Locate the cell with the specified text and output its [X, Y] center coordinate. 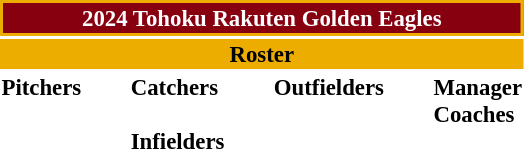
Roster [262, 54]
2024 Tohoku Rakuten Golden Eagles [262, 18]
